Return the [X, Y] coordinate for the center point of the cell that contains the specified text.  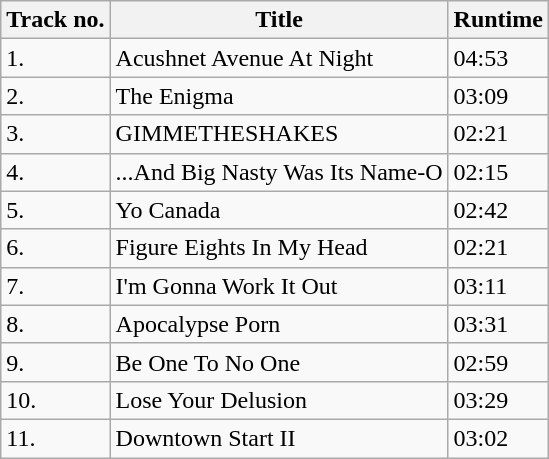
Track no. [56, 20]
03:29 [498, 400]
8. [56, 324]
Title [279, 20]
9. [56, 362]
GIMMETHESHAKES [279, 134]
02:59 [498, 362]
6. [56, 248]
3. [56, 134]
10. [56, 400]
Yo Canada [279, 210]
Lose Your Delusion [279, 400]
Runtime [498, 20]
03:09 [498, 96]
02:42 [498, 210]
03:02 [498, 438]
...And Big Nasty Was Its Name-O [279, 172]
04:53 [498, 58]
7. [56, 286]
Figure Eights In My Head [279, 248]
The Enigma [279, 96]
Downtown Start II [279, 438]
5. [56, 210]
Apocalypse Porn [279, 324]
2. [56, 96]
4. [56, 172]
03:11 [498, 286]
02:15 [498, 172]
I'm Gonna Work It Out [279, 286]
1. [56, 58]
11. [56, 438]
03:31 [498, 324]
Be One To No One [279, 362]
Acushnet Avenue At Night [279, 58]
